Identify which cell holds the provided text, then report its (x, y) central coordinate. 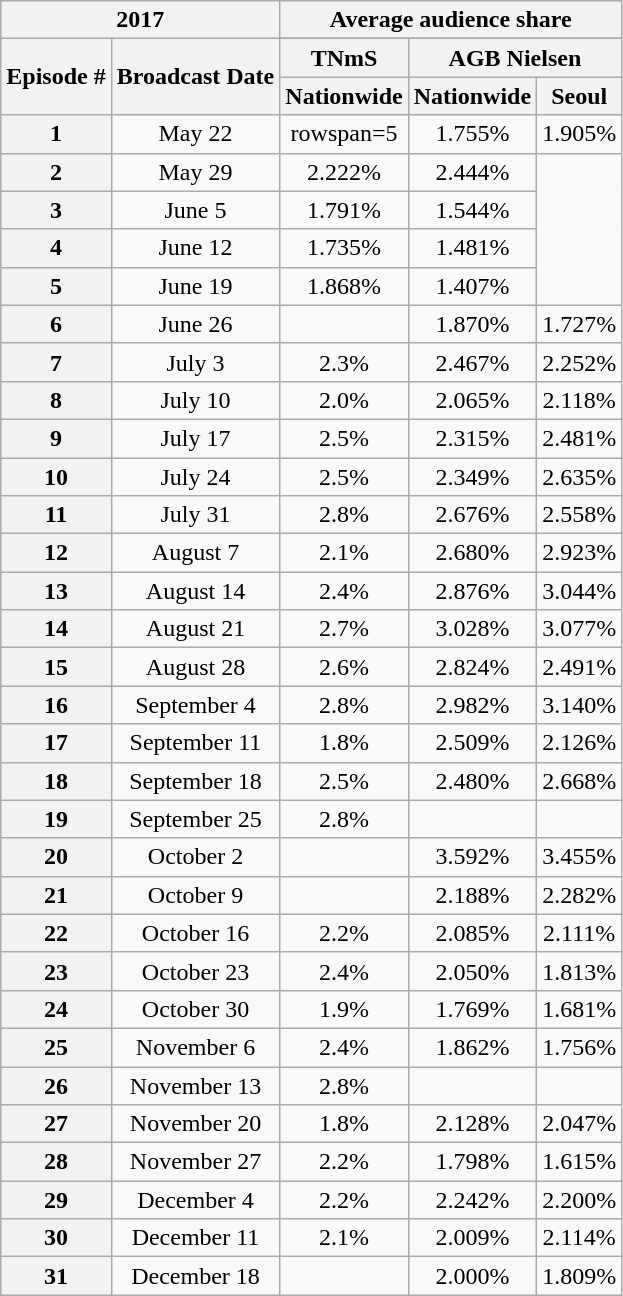
17 (56, 743)
1.813% (580, 971)
14 (56, 629)
November 13 (196, 1085)
May 22 (196, 134)
2.467% (472, 362)
August 7 (196, 553)
July 17 (196, 438)
TNmS (344, 58)
3.592% (472, 857)
2.200% (580, 1200)
2.668% (580, 781)
15 (56, 667)
2.876% (472, 591)
1 (56, 134)
September 11 (196, 743)
2.509% (472, 743)
7 (56, 362)
August 14 (196, 591)
2.065% (472, 400)
1.727% (580, 324)
Broadcast Date (196, 77)
29 (56, 1200)
1.481% (472, 248)
30 (56, 1238)
3.077% (580, 629)
2.222% (344, 172)
3.140% (580, 705)
2.6% (344, 667)
2.315% (472, 438)
1.870% (472, 324)
June 26 (196, 324)
July 10 (196, 400)
18 (56, 781)
Seoul (580, 96)
October 9 (196, 895)
September 4 (196, 705)
19 (56, 819)
1.615% (580, 1162)
1.407% (472, 286)
November 6 (196, 1047)
2.558% (580, 515)
16 (56, 705)
July 3 (196, 362)
9 (56, 438)
July 31 (196, 515)
26 (56, 1085)
2.676% (472, 515)
20 (56, 857)
8 (56, 400)
2 (56, 172)
July 24 (196, 477)
2.188% (472, 895)
22 (56, 933)
December 18 (196, 1276)
31 (56, 1276)
2.3% (344, 362)
10 (56, 477)
6 (56, 324)
September 18 (196, 781)
2.635% (580, 477)
August 21 (196, 629)
June 5 (196, 210)
11 (56, 515)
27 (56, 1124)
13 (56, 591)
2.114% (580, 1238)
2.481% (580, 438)
1.544% (472, 210)
21 (56, 895)
3.028% (472, 629)
1.9% (344, 1009)
25 (56, 1047)
August 28 (196, 667)
23 (56, 971)
1.791% (344, 210)
24 (56, 1009)
5 (56, 286)
October 16 (196, 933)
2.923% (580, 553)
4 (56, 248)
2.126% (580, 743)
May 29 (196, 172)
2.050% (472, 971)
2.118% (580, 400)
1.681% (580, 1009)
September 25 (196, 819)
December 11 (196, 1238)
Episode # (56, 77)
December 4 (196, 1200)
1.868% (344, 286)
1.756% (580, 1047)
Average audience share (451, 20)
1.769% (472, 1009)
2.0% (344, 400)
October 30 (196, 1009)
2.252% (580, 362)
October 23 (196, 971)
2.349% (472, 477)
1.798% (472, 1162)
1.809% (580, 1276)
12 (56, 553)
2.680% (472, 553)
rowspan=5 (344, 134)
1.862% (472, 1047)
2.047% (580, 1124)
1.755% (472, 134)
2.242% (472, 1200)
2.282% (580, 895)
2.128% (472, 1124)
2.824% (472, 667)
November 20 (196, 1124)
November 27 (196, 1162)
June 19 (196, 286)
28 (56, 1162)
2.000% (472, 1276)
2.444% (472, 172)
2.085% (472, 933)
2.111% (580, 933)
2.982% (472, 705)
3.455% (580, 857)
2.480% (472, 781)
2.491% (580, 667)
2.7% (344, 629)
2017 (140, 20)
1.905% (580, 134)
1.735% (344, 248)
October 2 (196, 857)
2.009% (472, 1238)
3.044% (580, 591)
3 (56, 210)
AGB Nielsen (514, 58)
June 12 (196, 248)
